From the cell containing the given text, extract its center point as (x, y) coordinate. 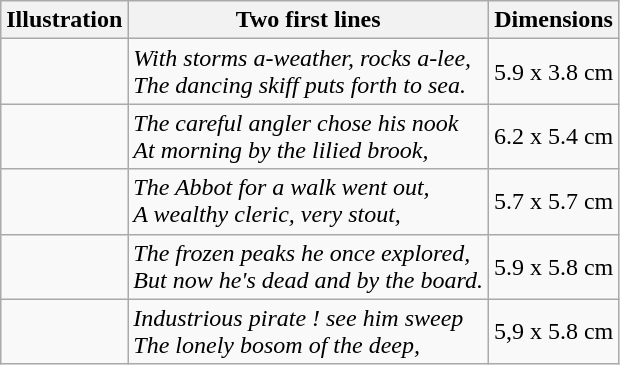
5.9 x 5.8 cm (553, 266)
5,9 x 5.8 cm (553, 332)
Illustration (64, 20)
Industrious pirate ! see him sweepThe lonely bosom of the deep, (308, 332)
Two first lines (308, 20)
The Abbot for a walk went out,A wealthy cleric, very stout, (308, 202)
The careful angler chose his nookAt morning by the lilied brook, (308, 136)
With storms a-weather, rocks a-lee,The dancing skiff puts forth to sea. (308, 72)
Dimensions (553, 20)
5.7 x 5.7 cm (553, 202)
The frozen peaks he once explored,But now he's dead and by the board. (308, 266)
6.2 x 5.4 cm (553, 136)
5.9 x 3.8 cm (553, 72)
